Pinpoint the cell where the given text exists, returning its [X, Y] midpoint coordinate. 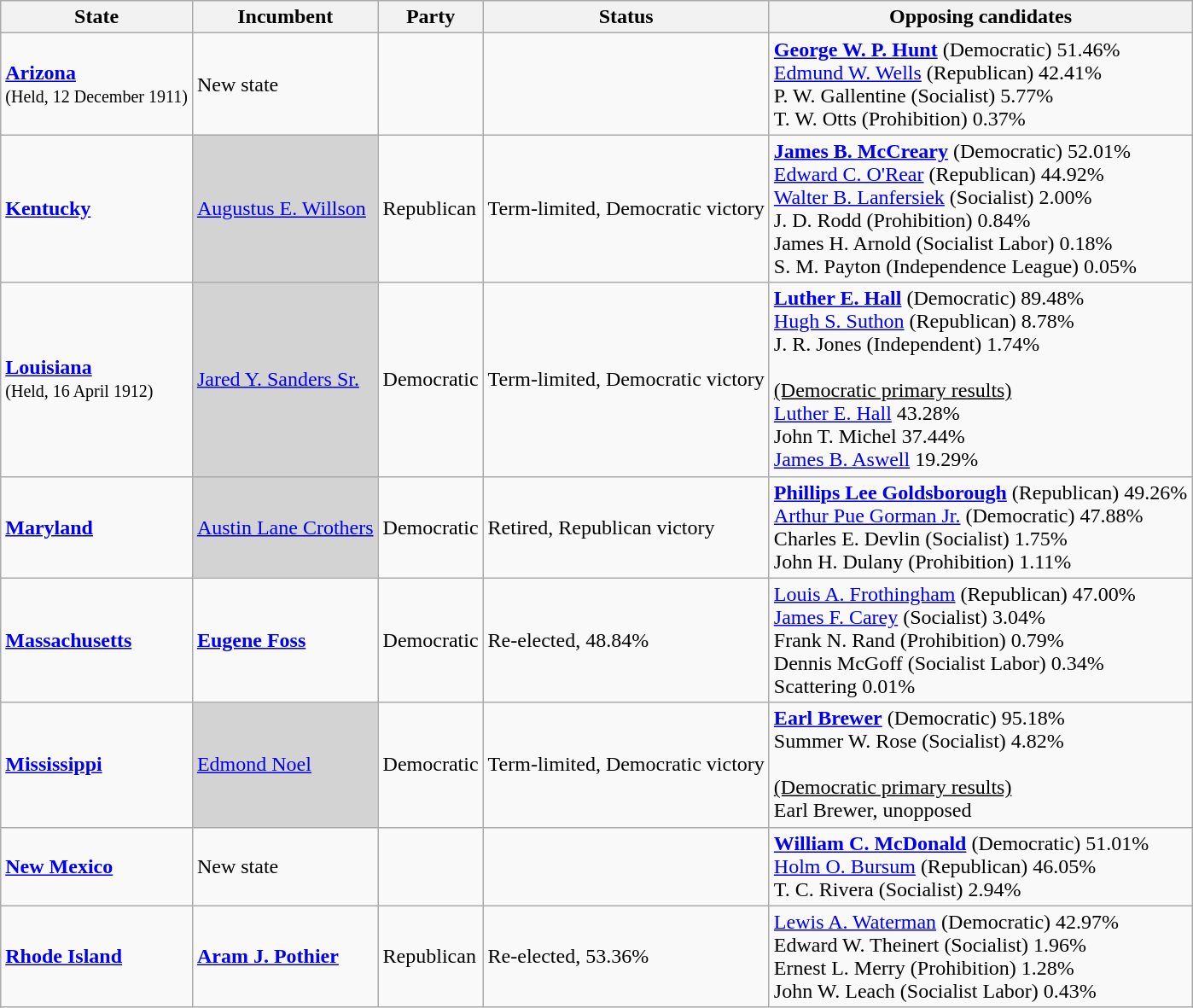
Opposing candidates [980, 17]
Retired, Republican victory [626, 527]
Earl Brewer (Democratic) 95.18%Summer W. Rose (Socialist) 4.82%(Democratic primary results)Earl Brewer, unopposed [980, 765]
New Mexico [97, 866]
Massachusetts [97, 640]
Re-elected, 53.36% [626, 956]
Mississippi [97, 765]
Augustus E. Willson [285, 208]
State [97, 17]
Incumbent [285, 17]
Kentucky [97, 208]
George W. P. Hunt (Democratic) 51.46%Edmund W. Wells (Republican) 42.41%P. W. Gallentine (Socialist) 5.77%T. W. Otts (Prohibition) 0.37% [980, 84]
Aram J. Pothier [285, 956]
Party [430, 17]
Lewis A. Waterman (Democratic) 42.97%Edward W. Theinert (Socialist) 1.96%Ernest L. Merry (Prohibition) 1.28%John W. Leach (Socialist Labor) 0.43% [980, 956]
Arizona(Held, 12 December 1911) [97, 84]
Louisiana(Held, 16 April 1912) [97, 379]
Maryland [97, 527]
Eugene Foss [285, 640]
Jared Y. Sanders Sr. [285, 379]
Rhode Island [97, 956]
Edmond Noel [285, 765]
Re-elected, 48.84% [626, 640]
William C. McDonald (Democratic) 51.01%Holm O. Bursum (Republican) 46.05%T. C. Rivera (Socialist) 2.94% [980, 866]
Status [626, 17]
Austin Lane Crothers [285, 527]
